Scan for the cell matching the given text and deliver its [x, y] coordinate at center. 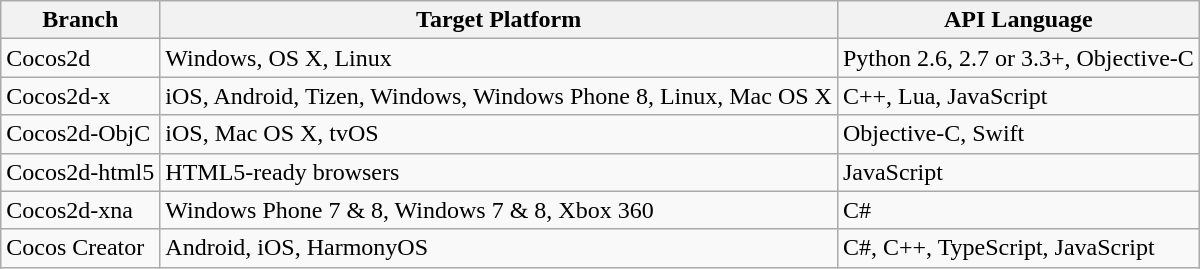
Windows Phone 7 & 8, Windows 7 & 8, Xbox 360 [499, 210]
Branch [80, 20]
Cocos2d [80, 58]
Cocos2d-html5 [80, 172]
Objective-C, Swift [1018, 134]
Target Platform [499, 20]
Cocos2d-xna [80, 210]
iOS, Android, Tizen, Windows, Windows Phone 8, Linux, Mac OS X [499, 96]
Android, iOS, HarmonyOS [499, 248]
HTML5-ready browsers [499, 172]
API Language [1018, 20]
Python 2.6, 2.7 or 3.3+, Objective-C [1018, 58]
Windows, OS X, Linux [499, 58]
C#, C++, TypeScript, JavaScript [1018, 248]
iOS, Mac OS X, tvOS [499, 134]
Cocos Creator [80, 248]
JavaScript [1018, 172]
Cocos2d-ObjC [80, 134]
C# [1018, 210]
C++, Lua, JavaScript [1018, 96]
Cocos2d-x [80, 96]
